Return [x, y] of the center of cell containing provided text 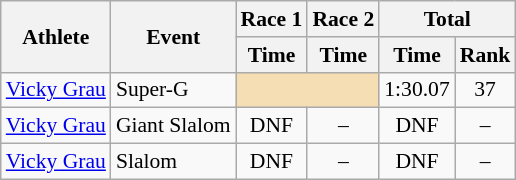
Super-G [174, 90]
Race 1 [272, 19]
Race 2 [343, 19]
Event [174, 36]
Giant Slalom [174, 126]
Rank [486, 55]
37 [486, 90]
Slalom [174, 162]
Total [447, 19]
1:30.07 [416, 90]
Athlete [56, 36]
